Scan for the cell matching the given text and deliver its (X, Y) coordinate at center. 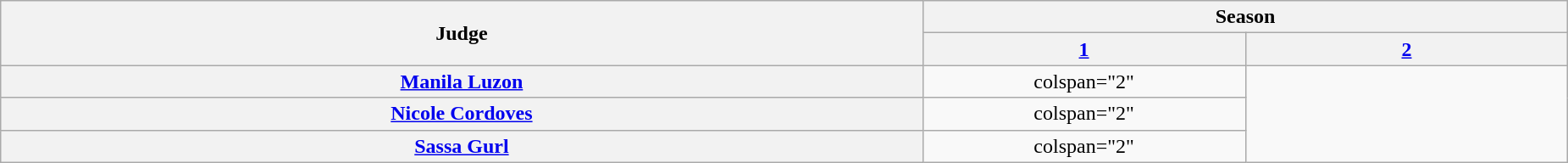
1 (1084, 49)
Season (1245, 17)
Nicole Cordoves (462, 114)
Manila Luzon (462, 81)
2 (1406, 49)
Sassa Gurl (462, 146)
Judge (462, 33)
